Return [X, Y] of the center of cell containing provided text 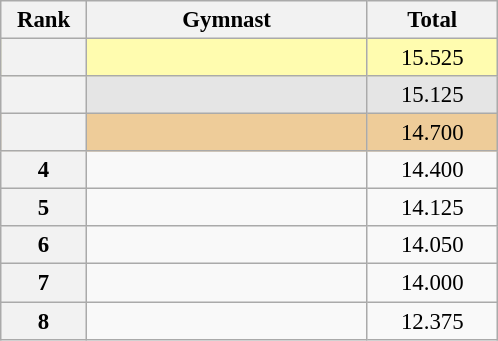
Gymnast [226, 20]
8 [44, 321]
5 [44, 208]
15.125 [432, 95]
14.700 [432, 133]
Total [432, 20]
14.400 [432, 170]
6 [44, 245]
Rank [44, 20]
14.125 [432, 208]
14.000 [432, 283]
7 [44, 283]
4 [44, 170]
15.525 [432, 58]
14.050 [432, 245]
12.375 [432, 321]
